Find where the given text appears and provide that cell's center as (X, Y) coordinate. 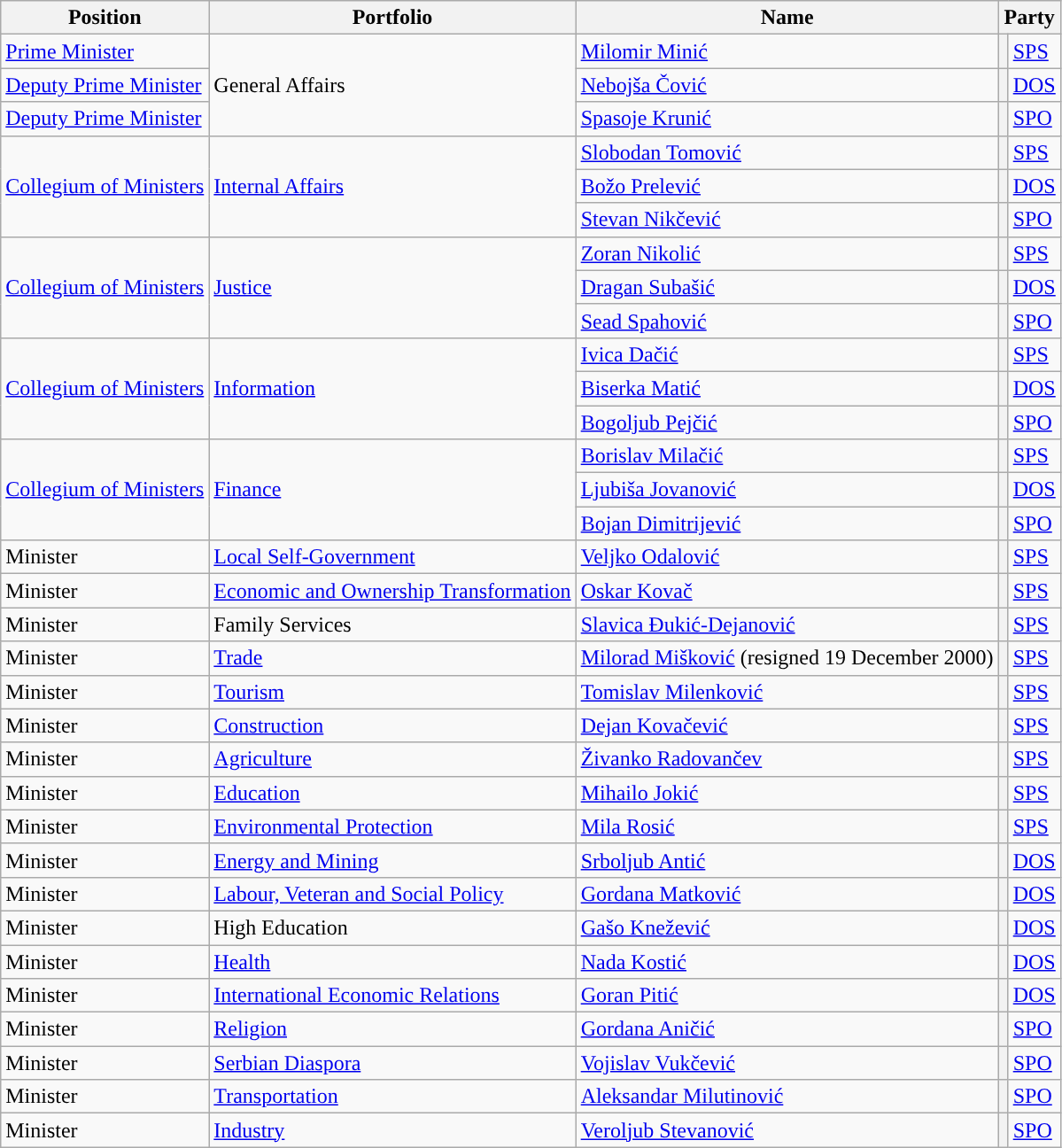
Goran Pitić (787, 996)
Gašo Knežević (787, 927)
Prime Minister (105, 51)
Energy and Mining (392, 860)
Internal Affairs (392, 186)
Veroljub Stevanović (787, 1130)
Bogoljub Pejčić (787, 423)
Aleksandar Milutinović (787, 1097)
Name (787, 18)
Gordana Aničić (787, 1029)
Transportation (392, 1097)
Živanko Radovančev (787, 759)
Family Services (392, 624)
Vojislav Vukčević (787, 1063)
Spasoje Krunić (787, 119)
Education (392, 793)
Trade (392, 658)
Environmental Protection (392, 826)
Dragan Subašić (787, 287)
Justice (392, 287)
Position (105, 18)
Religion (392, 1029)
International Economic Relations (392, 996)
Zoran Nikolić (787, 253)
Tomislav Milenković (787, 692)
Labour, Veteran and Social Policy (392, 894)
Portfolio (392, 18)
Milomir Minić (787, 51)
Nada Kostić (787, 961)
Sead Spahović (787, 321)
Construction (392, 725)
Bojan Dimitrijević (787, 524)
General Affairs (392, 85)
Mila Rosić (787, 826)
Dejan Kovačević (787, 725)
Slobodan Tomović (787, 152)
Party (1029, 18)
Serbian Diaspora (392, 1063)
Ivica Dačić (787, 354)
Gordana Matković (787, 894)
Borislav Milačić (787, 456)
Biserka Matić (787, 388)
Stevan Nikčević (787, 220)
Srboljub Antić (787, 860)
Tourism (392, 692)
Slavica Đukić-Dejanović (787, 624)
Industry (392, 1130)
Božo Prelević (787, 186)
Local Self-Government (392, 557)
Nebojša Čović (787, 85)
Finance (392, 490)
Mihailo Jokić (787, 793)
Agriculture (392, 759)
Health (392, 961)
High Education (392, 927)
Milorad Mišković (resigned 19 December 2000) (787, 658)
Ljubiša Jovanović (787, 490)
Information (392, 388)
Economic and Ownership Transformation (392, 591)
Veljko Odalović (787, 557)
Oskar Kovač (787, 591)
